Determine the [x, y] coordinate at the center of the cell enclosing the given text.  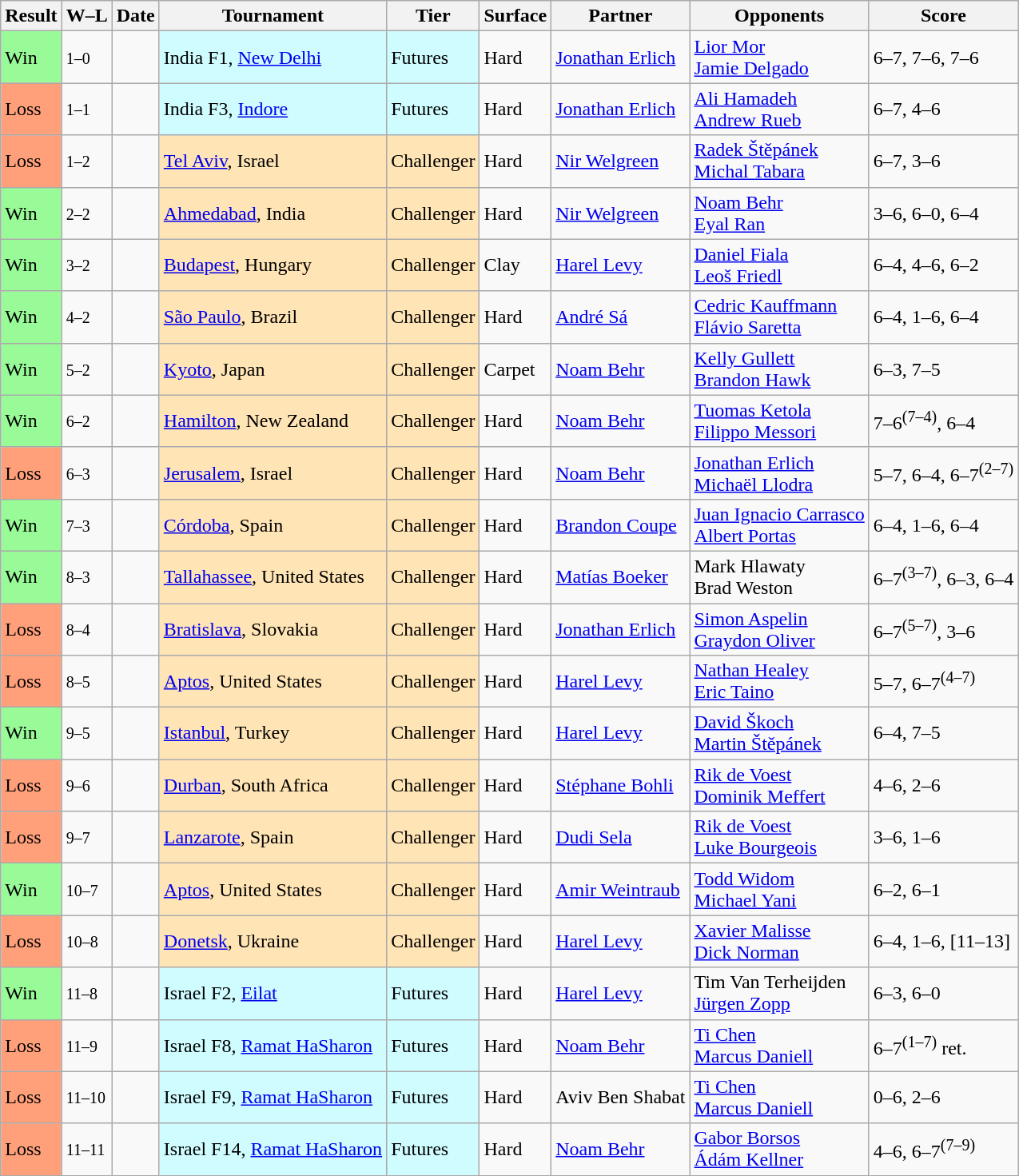
6–4, 7–5 [943, 734]
Israel F8, Ramat HaSharon [273, 1046]
7–3 [86, 524]
Israel F9, Ramat HaSharon [273, 1097]
11–10 [86, 1097]
Rik de Voest Dominik Meffert [779, 785]
Lanzarote, Spain [273, 838]
6–2 [86, 421]
Rik de Voest Luke Bourgeois [779, 838]
8–5 [86, 681]
Mark Hlawaty Brad Weston [779, 577]
11–11 [86, 1150]
Cedric Kauffmann Flávio Saretta [779, 317]
Israel F2, Eilat [273, 993]
Gabor Borsos Ádám Kellner [779, 1150]
India F1, New Delhi [273, 58]
Brandon Coupe [620, 524]
6–2, 6–1 [943, 889]
6–3, 6–0 [943, 993]
Donetsk, Ukraine [273, 942]
8–3 [86, 577]
6–7, 7–6, 7–6 [943, 58]
6–7(1–7) ret. [943, 1046]
8–4 [86, 628]
10–8 [86, 942]
W–L [86, 16]
Ahmedabad, India [273, 213]
Jerusalem, Israel [273, 473]
Tallahassee, United States [273, 577]
André Sá [620, 317]
Dudi Sela [620, 838]
Amir Weintraub [620, 889]
9–7 [86, 838]
3–2 [86, 265]
Result [31, 16]
3–6, 6–0, 6–4 [943, 213]
Matías Boeker [620, 577]
Kyoto, Japan [273, 369]
Tournament [273, 16]
9–6 [86, 785]
1–1 [86, 109]
6–3, 7–5 [943, 369]
5–7, 6–4, 6–7(2–7) [943, 473]
6–4, 4–6, 6–2 [943, 265]
1–2 [86, 161]
Simon Aspelin Graydon Oliver [779, 628]
10–7 [86, 889]
Daniel Fiala Leoš Friedl [779, 265]
Hamilton, New Zealand [273, 421]
Istanbul, Turkey [273, 734]
Stéphane Bohli [620, 785]
Partner [620, 16]
Kelly Gullett Brandon Hawk [779, 369]
Nathan Healey Eric Taino [779, 681]
David Škoch Martin Štěpánek [779, 734]
Tim Van Terheijden Jürgen Zopp [779, 993]
Score [943, 16]
Clay [515, 265]
2–2 [86, 213]
Aviv Ben Shabat [620, 1097]
9–5 [86, 734]
5–2 [86, 369]
6–7, 3–6 [943, 161]
Israel F14, Ramat HaSharon [273, 1150]
São Paulo, Brazil [273, 317]
Lior Mor Jamie Delgado [779, 58]
Xavier Malisse Dick Norman [779, 942]
Opponents [779, 16]
Tier [433, 16]
Tuomas Ketola Filippo Messori [779, 421]
Budapest, Hungary [273, 265]
Ali Hamadeh Andrew Rueb [779, 109]
Noam Behr Eyal Ran [779, 213]
Surface [515, 16]
11–9 [86, 1046]
Todd Widom Michael Yani [779, 889]
Radek Štěpánek Michal Tabara [779, 161]
3–6, 1–6 [943, 838]
6–7(5–7), 3–6 [943, 628]
4–6, 6–7(7–9) [943, 1150]
India F3, Indore [273, 109]
Carpet [515, 369]
5–7, 6–7(4–7) [943, 681]
Córdoba, Spain [273, 524]
7–6(7–4), 6–4 [943, 421]
Date [136, 16]
Tel Aviv, Israel [273, 161]
6–7(3–7), 6–3, 6–4 [943, 577]
11–8 [86, 993]
4–2 [86, 317]
0–6, 2–6 [943, 1097]
6–3 [86, 473]
6–7, 4–6 [943, 109]
Jonathan Erlich Michaël Llodra [779, 473]
1–0 [86, 58]
6–4, 1–6, [11–13] [943, 942]
4–6, 2–6 [943, 785]
Bratislava, Slovakia [273, 628]
Durban, South Africa [273, 785]
Juan Ignacio Carrasco Albert Portas [779, 524]
